Extract the (X, Y) coordinate from the center of the cell holding the provided text.  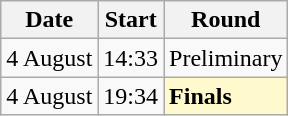
Start (131, 20)
Date (50, 20)
Round (226, 20)
Finals (226, 96)
14:33 (131, 58)
19:34 (131, 96)
Preliminary (226, 58)
